Output the [x, y] coordinate of the center of the cell containing the given text.  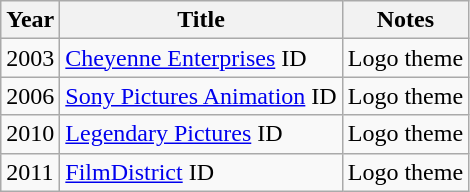
2003 [30, 58]
2011 [30, 172]
Title [201, 20]
2006 [30, 96]
2010 [30, 134]
Year [30, 20]
FilmDistrict ID [201, 172]
Legendary Pictures ID [201, 134]
Sony Pictures Animation ID [201, 96]
Notes [405, 20]
Cheyenne Enterprises ID [201, 58]
